Return the (x, y) coordinate for the center point of the cell that contains the specified text.  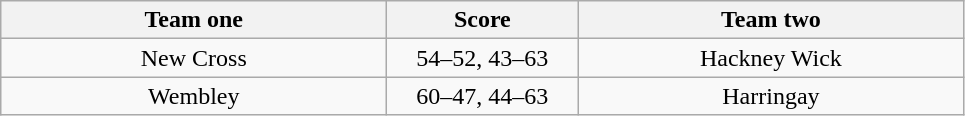
New Cross (194, 58)
54–52, 43–63 (482, 58)
Team two (771, 20)
Score (482, 20)
Wembley (194, 96)
Harringay (771, 96)
60–47, 44–63 (482, 96)
Hackney Wick (771, 58)
Team one (194, 20)
